Output the [x, y] coordinate of the center of the cell containing the given text.  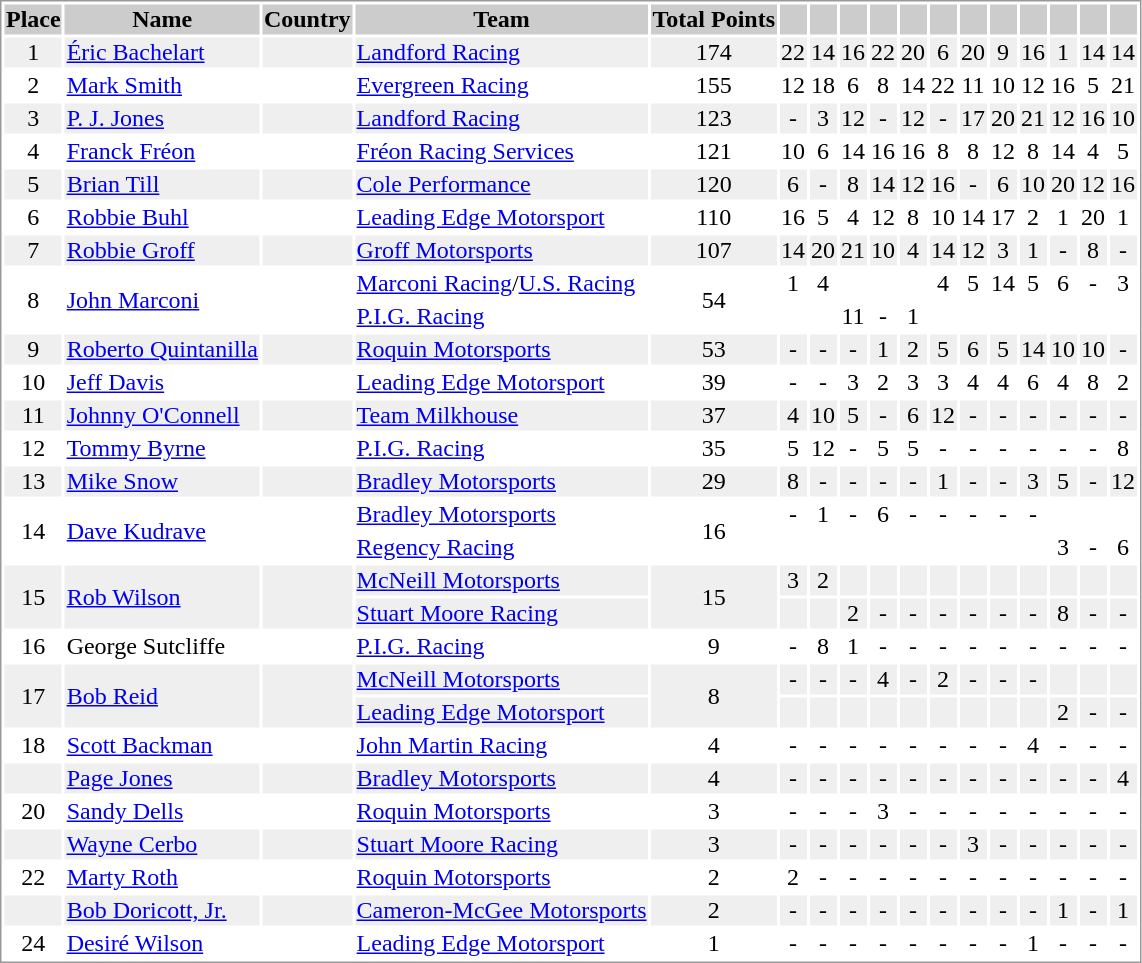
Regency Racing [502, 547]
35 [714, 449]
Page Jones [162, 779]
Jeff Davis [162, 383]
Evergreen Racing [502, 85]
Cole Performance [502, 185]
Brian Till [162, 185]
Tommy Byrne [162, 449]
Scott Backman [162, 745]
155 [714, 85]
121 [714, 151]
Name [162, 19]
107 [714, 251]
39 [714, 383]
John Martin Racing [502, 745]
Franck Fréon [162, 151]
Cameron-McGee Motorsports [502, 911]
Dave Kudrave [162, 532]
Roberto Quintanilla [162, 349]
Marty Roth [162, 877]
Robbie Buhl [162, 217]
Bob Reid [162, 696]
Éric Bachelart [162, 53]
29 [714, 481]
24 [33, 943]
Sandy Dells [162, 811]
Mark Smith [162, 85]
123 [714, 119]
120 [714, 185]
Marconi Racing/U.S. Racing [502, 283]
Desiré Wilson [162, 943]
Country [307, 19]
Team Milkhouse [502, 415]
Place [33, 19]
Rob Wilson [162, 598]
George Sutcliffe [162, 647]
John Marconi [162, 300]
13 [33, 481]
7 [33, 251]
53 [714, 349]
Mike Snow [162, 481]
Team [502, 19]
37 [714, 415]
Bob Doricott, Jr. [162, 911]
Johnny O'Connell [162, 415]
174 [714, 53]
54 [714, 300]
Wayne Cerbo [162, 845]
Total Points [714, 19]
P. J. Jones [162, 119]
Robbie Groff [162, 251]
Groff Motorsports [502, 251]
Fréon Racing Services [502, 151]
110 [714, 217]
